Pinpoint the cell where the given text exists, returning its (x, y) midpoint coordinate. 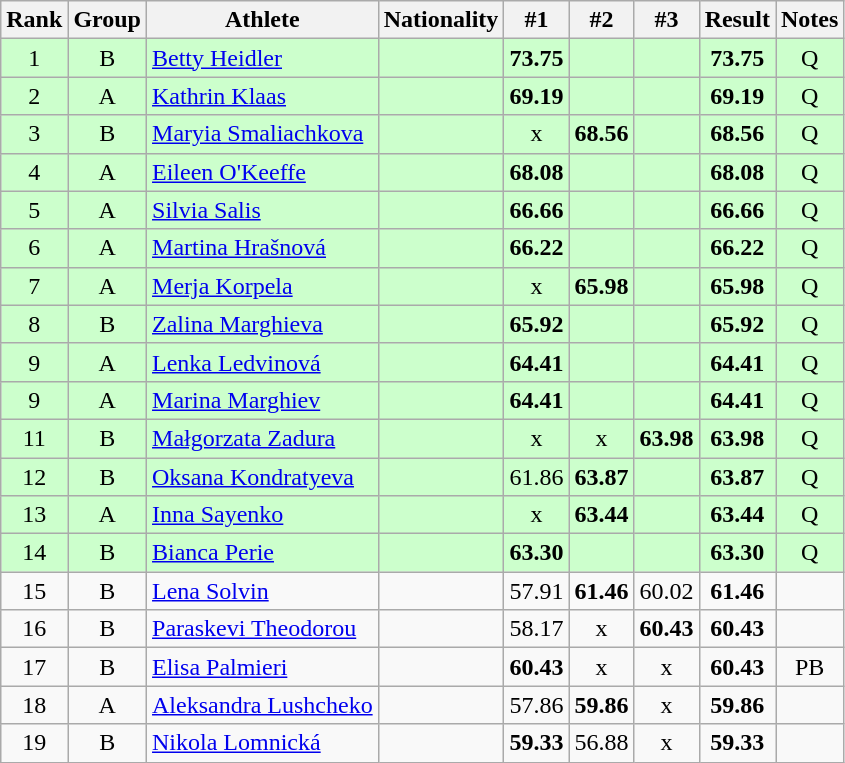
4 (34, 172)
Betty Heidler (263, 58)
13 (34, 515)
11 (34, 438)
Athlete (263, 20)
Elisa Palmieri (263, 667)
57.91 (536, 591)
19 (34, 743)
Eileen O'Keeffe (263, 172)
Silvia Salis (263, 210)
#1 (536, 20)
Aleksandra Lushcheko (263, 705)
#3 (666, 20)
15 (34, 591)
57.86 (536, 705)
18 (34, 705)
Bianca Perie (263, 553)
Marina Marghiev (263, 400)
17 (34, 667)
56.88 (602, 743)
14 (34, 553)
Martina Hrašnová (263, 248)
1 (34, 58)
Rank (34, 20)
Result (737, 20)
5 (34, 210)
16 (34, 629)
7 (34, 286)
Group (108, 20)
#2 (602, 20)
6 (34, 248)
3 (34, 134)
Zalina Marghieva (263, 324)
2 (34, 96)
Lenka Ledvinová (263, 362)
Inna Sayenko (263, 515)
61.86 (536, 477)
58.17 (536, 629)
12 (34, 477)
60.02 (666, 591)
8 (34, 324)
Małgorzata Zadura (263, 438)
Notes (810, 20)
Maryia Smaliachkova (263, 134)
Paraskevi Theodorou (263, 629)
PB (810, 667)
Nikola Lomnická (263, 743)
Merja Korpela (263, 286)
Oksana Kondratyeva (263, 477)
Lena Solvin (263, 591)
Nationality (441, 20)
Kathrin Klaas (263, 96)
